Capture the cell that displays the provided text and extract its [x, y] central coordinate. 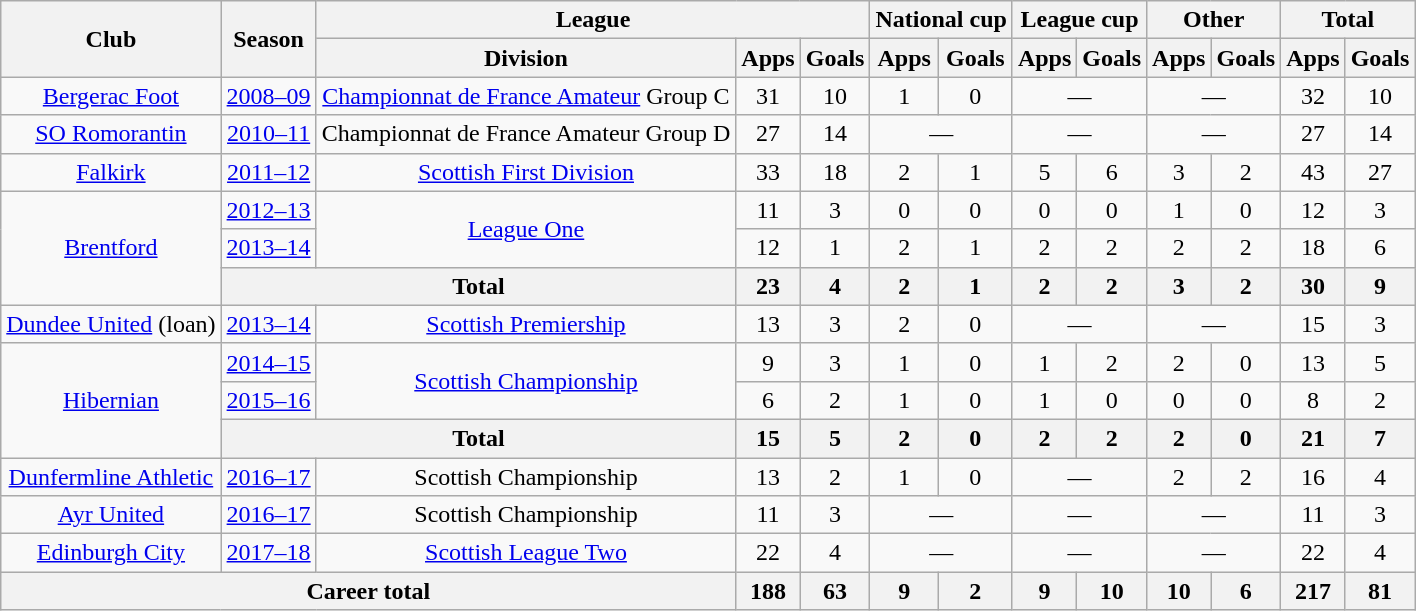
63 [835, 591]
2008–09 [268, 96]
SO Romorantin [111, 134]
2014–15 [268, 362]
Scottish First Division [526, 172]
33 [768, 172]
Club [111, 39]
2015–16 [268, 400]
Career total [368, 591]
League One [526, 229]
Championnat de France Amateur Group C [526, 96]
Division [526, 58]
188 [768, 591]
2011–12 [268, 172]
16 [1313, 477]
217 [1313, 591]
2010–11 [268, 134]
7 [1380, 438]
81 [1380, 591]
31 [768, 96]
Scottish League Two [526, 553]
National cup [941, 20]
Falkirk [111, 172]
League [593, 20]
Season [268, 39]
Dunfermline Athletic [111, 477]
8 [1313, 400]
Scottish Premiership [526, 324]
21 [1313, 438]
Brentford [111, 248]
Hibernian [111, 400]
32 [1313, 96]
23 [768, 286]
Dundee United (loan) [111, 324]
League cup [1079, 20]
Bergerac Foot [111, 96]
Championnat de France Amateur Group D [526, 134]
Other [1214, 20]
2017–18 [268, 553]
Edinburgh City [111, 553]
2012–13 [268, 210]
30 [1313, 286]
Ayr United [111, 515]
43 [1313, 172]
